Locate the cell with the specified text and output its [x, y] center coordinate. 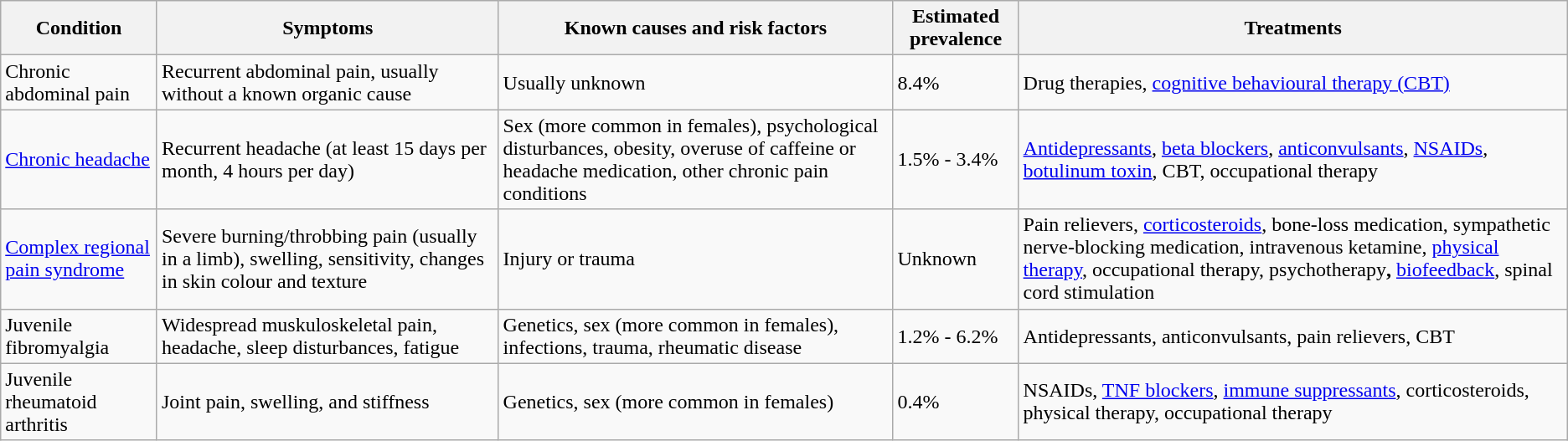
NSAIDs, TNF blockers, immune suppressants, corticosteroids, physical therapy, occupational therapy [1293, 402]
Juvenile fibromyalgia [79, 336]
Known causes and risk factors [695, 28]
Treatments [1293, 28]
Usually unknown [695, 82]
Complex regional pain syndrome [79, 259]
1.2% - 6.2% [956, 336]
Injury or trauma [695, 259]
Symptoms [328, 28]
1.5% - 3.4% [956, 159]
Genetics, sex (more common in females) [695, 402]
Genetics, sex (more common in females), infections, trauma, rheumatic disease [695, 336]
Chronic headache [79, 159]
Joint pain, swelling, and stiffness [328, 402]
Recurrent abdominal pain, usually without a known organic cause [328, 82]
Drug therapies, cognitive behavioural therapy (CBT) [1293, 82]
0.4% [956, 402]
Antidepressants, anticonvulsants, pain relievers, CBT [1293, 336]
Estimated prevalence [956, 28]
Condition [79, 28]
8.4% [956, 82]
Sex (more common in females), psychological disturbances, obesity, overuse of caffeine or headache medication, other chronic pain conditions [695, 159]
Unknown [956, 259]
Chronic abdominal pain [79, 82]
Juvenile rheumatoid arthritis [79, 402]
Severe burning/throbbing pain (usually in a limb), swelling, sensitivity, changes in skin colour and texture [328, 259]
Antidepressants, beta blockers, anticonvulsants, NSAIDs, botulinum toxin, CBT, occupational therapy [1293, 159]
Widespread muskuloskeletal pain, headache, sleep disturbances, fatigue [328, 336]
Recurrent headache (at least 15 days per month, 4 hours per day) [328, 159]
